Determine the (X, Y) coordinate at the center of the cell enclosing the given text.  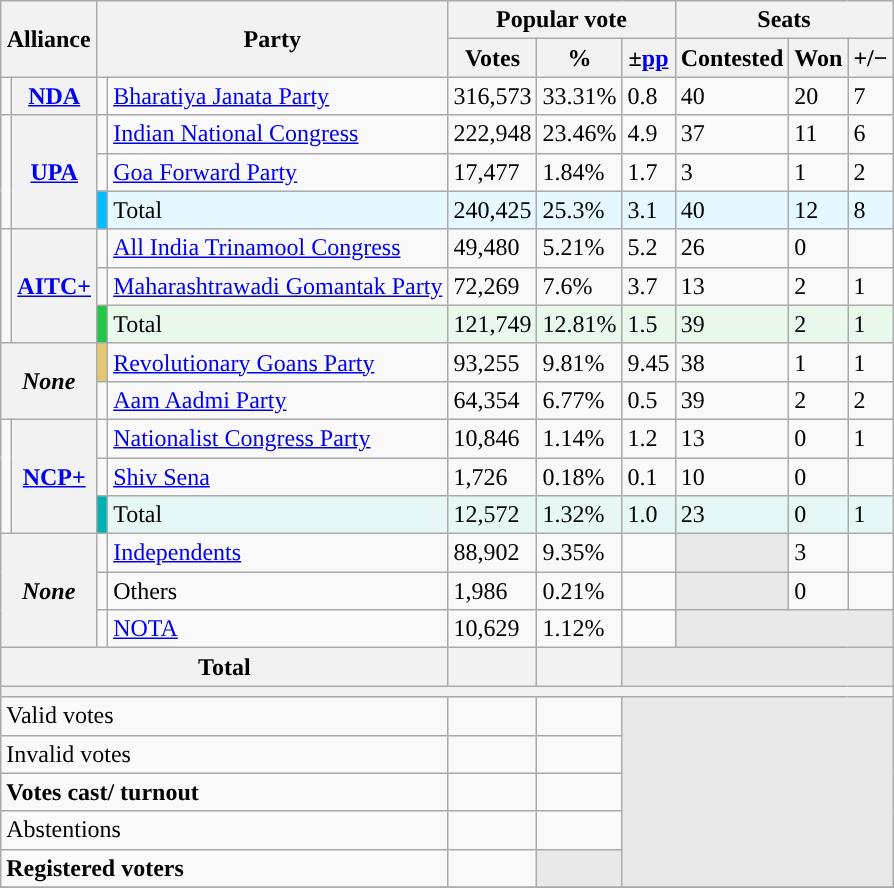
UPA (54, 172)
1.32% (580, 515)
Revolutionary Goans Party (278, 362)
Independents (278, 553)
5.21% (580, 248)
Others (278, 591)
20 (818, 96)
NOTA (278, 629)
1.14% (580, 438)
1,726 (492, 477)
Aam Aadmi Party (278, 400)
0.5 (648, 400)
Contested (732, 58)
Popular vote (562, 20)
1.0 (648, 515)
1.7 (648, 172)
7.6% (580, 286)
NCP+ (54, 476)
49,480 (492, 248)
% (580, 58)
5.2 (648, 248)
Maharashtrawadi Gomantak Party (278, 286)
1.5 (648, 324)
38 (732, 362)
72,269 (492, 286)
10 (732, 477)
Indian National Congress (278, 134)
23 (732, 515)
1.84% (580, 172)
64,354 (492, 400)
93,255 (492, 362)
7 (870, 96)
Abstentions (224, 830)
Invalid votes (224, 754)
0.8 (648, 96)
Shiv Sena (278, 477)
1.2 (648, 438)
Nationalist Congress Party (278, 438)
10,629 (492, 629)
26 (732, 248)
Bharatiya Janata Party (278, 96)
NDA (54, 96)
121,749 (492, 324)
9.45 (648, 362)
17,477 (492, 172)
11 (818, 134)
Votes cast/ turnout (224, 792)
3.7 (648, 286)
3.1 (648, 210)
0.21% (580, 591)
37 (732, 134)
±pp (648, 58)
10,846 (492, 438)
Seats (784, 20)
33.31% (580, 96)
1.12% (580, 629)
Goa Forward Party (278, 172)
+/− (870, 58)
Votes (492, 58)
6 (870, 134)
23.46% (580, 134)
0.18% (580, 477)
25.3% (580, 210)
AITC+ (54, 286)
All India Trinamool Congress (278, 248)
Won (818, 58)
1,986 (492, 591)
Party (272, 39)
240,425 (492, 210)
4.9 (648, 134)
9.35% (580, 553)
0.1 (648, 477)
12 (818, 210)
Registered voters (224, 868)
Alliance (49, 39)
6.77% (580, 400)
12.81% (580, 324)
8 (870, 210)
Valid votes (224, 716)
316,573 (492, 96)
9.81% (580, 362)
88,902 (492, 553)
222,948 (492, 134)
12,572 (492, 515)
